Pinpoint the cell where the given text exists, returning its (X, Y) midpoint coordinate. 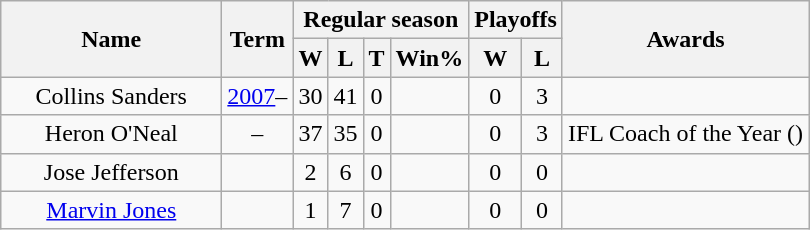
T (376, 58)
2 (310, 172)
2007– (258, 96)
Regular season (381, 20)
Playoffs (516, 20)
37 (310, 134)
7 (346, 210)
Marvin Jones (112, 210)
IFL Coach of the Year () (685, 134)
Heron O'Neal (112, 134)
30 (310, 96)
Jose Jefferson (112, 172)
6 (346, 172)
41 (346, 96)
– (258, 134)
35 (346, 134)
1 (310, 210)
Name (112, 39)
Win% (430, 58)
Collins Sanders (112, 96)
Term (258, 39)
Awards (685, 39)
